Pinpoint the cell where the given text exists, returning its [x, y] midpoint coordinate. 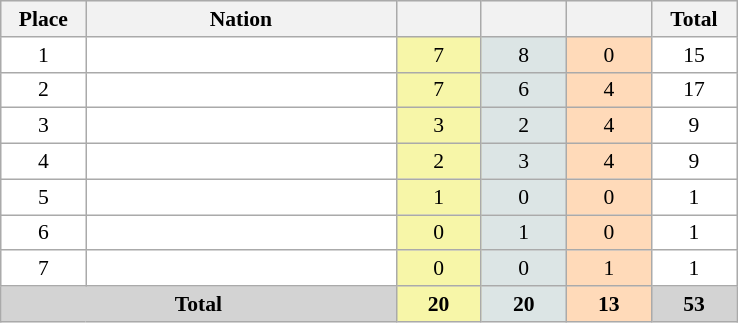
Place [44, 19]
53 [694, 304]
Nation [241, 19]
17 [694, 90]
15 [694, 55]
13 [608, 304]
5 [44, 197]
8 [524, 55]
